For the text-containing cell, return its midpoint in [X, Y] coordinate format. 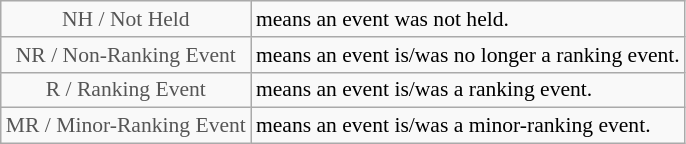
means an event was not held. [468, 19]
means an event is/was no longer a ranking event. [468, 55]
NR / Non-Ranking Event [126, 55]
means an event is/was a ranking event. [468, 90]
MR / Minor-Ranking Event [126, 126]
NH / Not Held [126, 19]
means an event is/was a minor-ranking event. [468, 126]
R / Ranking Event [126, 90]
